Return the (x, y) coordinate for the center point of the cell that contains the specified text.  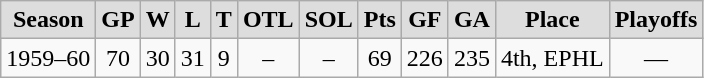
GA (472, 20)
GP (118, 20)
SOL (328, 20)
1959–60 (48, 58)
Playoffs (656, 20)
70 (118, 58)
9 (224, 58)
L (192, 20)
Season (48, 20)
31 (192, 58)
226 (424, 58)
235 (472, 58)
T (224, 20)
Pts (380, 20)
OTL (268, 20)
— (656, 58)
W (158, 20)
GF (424, 20)
30 (158, 58)
4th, EPHL (552, 58)
Place (552, 20)
69 (380, 58)
